Extract the (x, y) coordinate from the center of the cell holding the provided text.  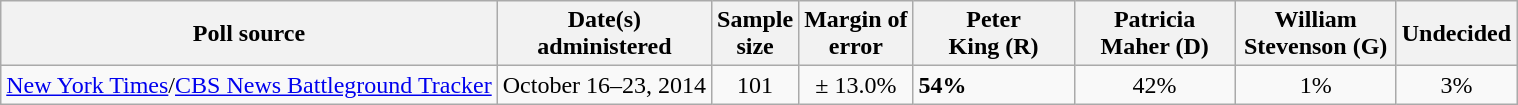
Date(s)administered (604, 34)
WilliamStevenson (G) (1316, 34)
± 13.0% (856, 85)
Poll source (249, 34)
Samplesize (756, 34)
Undecided (1456, 34)
PatriciaMaher (D) (1154, 34)
101 (756, 85)
New York Times/CBS News Battleground Tracker (249, 85)
54% (994, 85)
October 16–23, 2014 (604, 85)
Margin oferror (856, 34)
1% (1316, 85)
PeterKing (R) (994, 34)
42% (1154, 85)
3% (1456, 85)
